Determine the [X, Y] coordinate at the center of the cell enclosing the given text.  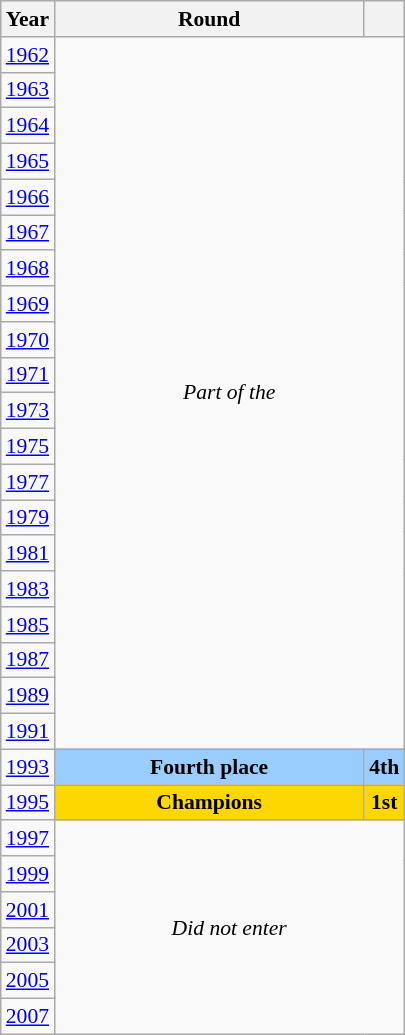
1966 [28, 197]
1979 [28, 518]
2005 [28, 981]
Year [28, 19]
2001 [28, 910]
1st [384, 803]
4th [384, 767]
Part of the [229, 393]
1970 [28, 340]
1967 [28, 233]
1983 [28, 589]
Champions [209, 803]
Did not enter [229, 928]
1995 [28, 803]
1968 [28, 269]
1971 [28, 375]
1963 [28, 90]
1975 [28, 447]
Fourth place [209, 767]
1985 [28, 625]
2003 [28, 945]
1999 [28, 874]
1989 [28, 696]
1962 [28, 55]
1993 [28, 767]
1987 [28, 660]
1997 [28, 839]
2007 [28, 1017]
1981 [28, 554]
1973 [28, 411]
1965 [28, 162]
1991 [28, 732]
1969 [28, 304]
1964 [28, 126]
Round [209, 19]
1977 [28, 482]
